Provide the [X, Y] coordinate of the cell's center where the given text is located.  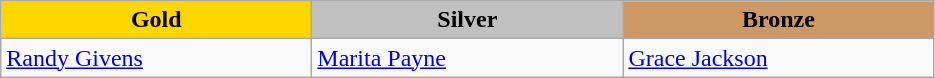
Randy Givens [156, 58]
Gold [156, 20]
Bronze [778, 20]
Grace Jackson [778, 58]
Silver [468, 20]
Marita Payne [468, 58]
